Capture the cell that displays the provided text and extract its [X, Y] central coordinate. 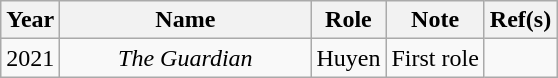
Huyen [348, 58]
Ref(s) [520, 20]
Note [435, 20]
The Guardian [186, 58]
Name [186, 20]
First role [435, 58]
Year [30, 20]
2021 [30, 58]
Role [348, 20]
